Find where the given text appears and provide that cell's center as (x, y) coordinate. 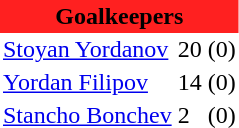
Goalkeepers (120, 16)
Yordan Filipov (88, 82)
Stoyan Yordanov (88, 50)
20 (190, 50)
14 (190, 82)
